For the text-containing cell, return its midpoint in [X, Y] coordinate format. 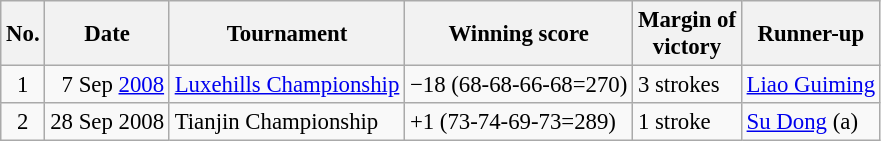
3 strokes [688, 85]
Date [107, 34]
Su Dong (a) [810, 122]
Liao Guiming [810, 85]
Winning score [519, 34]
Tournament [286, 34]
+1 (73-74-69-73=289) [519, 122]
2 [23, 122]
7 Sep 2008 [107, 85]
No. [23, 34]
Margin ofvictory [688, 34]
28 Sep 2008 [107, 122]
−18 (68-68-66-68=270) [519, 85]
1 stroke [688, 122]
Luxehills Championship [286, 85]
Runner-up [810, 34]
Tianjin Championship [286, 122]
1 [23, 85]
